Return the (x, y) coordinate for the center point of the cell that contains the specified text.  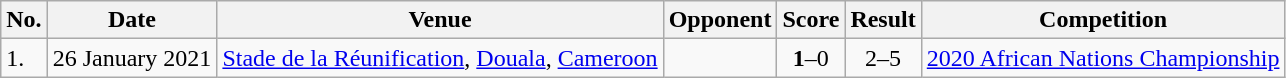
Score (811, 20)
1. (24, 58)
2–5 (883, 58)
Result (883, 20)
No. (24, 20)
1–0 (811, 58)
2020 African Nations Championship (1103, 58)
Venue (440, 20)
Competition (1103, 20)
26 January 2021 (132, 58)
Opponent (720, 20)
Stade de la Réunification, Douala, Cameroon (440, 58)
Date (132, 20)
